Detect which cell encompasses the target text, then output its [X, Y] center coordinate. 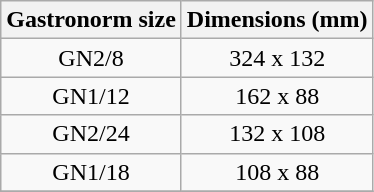
Gastronorm size [92, 20]
GN1/18 [92, 172]
GN1/12 [92, 96]
324 x 132 [277, 58]
108 x 88 [277, 172]
GN2/8 [92, 58]
Dimensions (mm) [277, 20]
132 x 108 [277, 134]
162 x 88 [277, 96]
GN2/24 [92, 134]
